Find where the given text appears and provide that cell's center as [X, Y] coordinate. 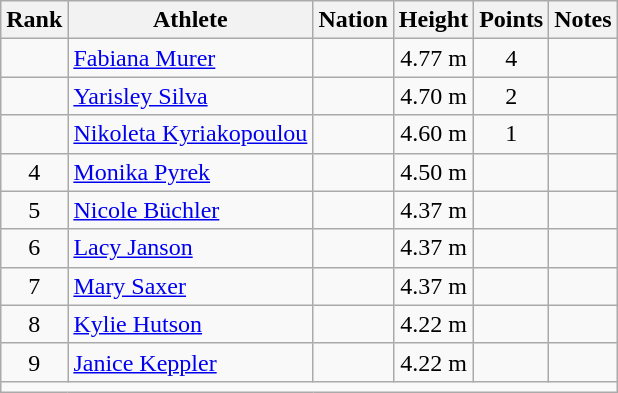
Athlete [190, 20]
4.77 m [433, 58]
Kylie Hutson [190, 324]
1 [512, 134]
4.60 m [433, 134]
4.50 m [433, 172]
Points [512, 20]
Rank [34, 20]
Mary Saxer [190, 286]
Height [433, 20]
4.70 m [433, 96]
Notes [583, 20]
8 [34, 324]
Monika Pyrek [190, 172]
5 [34, 210]
7 [34, 286]
Fabiana Murer [190, 58]
Lacy Janson [190, 248]
Yarisley Silva [190, 96]
Nicole Büchler [190, 210]
Nation [353, 20]
Nikoleta Kyriakopoulou [190, 134]
9 [34, 362]
2 [512, 96]
6 [34, 248]
Janice Keppler [190, 362]
